Determine the (x, y) coordinate at the center of the cell enclosing the given text.  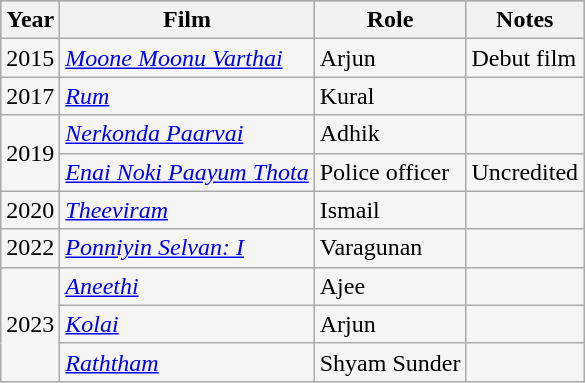
2015 (30, 58)
Year (30, 20)
Rum (187, 96)
Shyam Sunder (390, 362)
Role (390, 20)
2023 (30, 324)
Moone Moonu Varthai (187, 58)
Enai Noki Paayum Thota (187, 172)
Debut film (525, 58)
Ajee (390, 286)
Raththam (187, 362)
2020 (30, 210)
2022 (30, 248)
Police officer (390, 172)
Adhik (390, 134)
Aneethi (187, 286)
Uncredited (525, 172)
Film (187, 20)
2019 (30, 153)
Kural (390, 96)
Notes (525, 20)
Kolai (187, 324)
2017 (30, 96)
Ismail (390, 210)
Ponniyin Selvan: I (187, 248)
Varagunan (390, 248)
Theeviram (187, 210)
Nerkonda Paarvai (187, 134)
